Detect which cell encompasses the target text, then output its [X, Y] center coordinate. 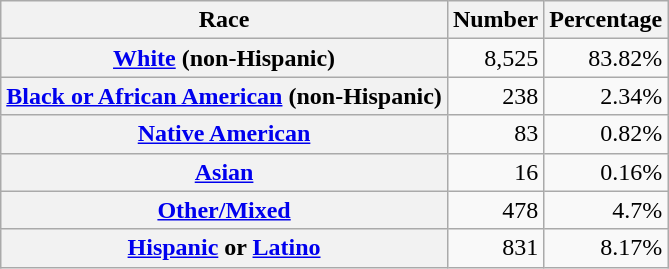
Hispanic or Latino [224, 248]
White (non-Hispanic) [224, 58]
Race [224, 20]
16 [495, 172]
2.34% [606, 96]
238 [495, 96]
Number [495, 20]
Asian [224, 172]
Native American [224, 134]
478 [495, 210]
0.16% [606, 172]
0.82% [606, 134]
8.17% [606, 248]
Black or African American (non-Hispanic) [224, 96]
Percentage [606, 20]
83.82% [606, 58]
83 [495, 134]
8,525 [495, 58]
Other/Mixed [224, 210]
4.7% [606, 210]
831 [495, 248]
